Extract the (X, Y) coordinate from the center of the cell holding the provided text.  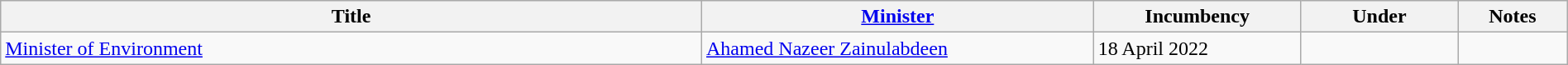
Notes (1513, 17)
Minister of Environment (351, 48)
Ahamed Nazeer Zainulabdeen (898, 48)
Incumbency (1198, 17)
Title (351, 17)
Under (1379, 17)
18 April 2022 (1198, 48)
Minister (898, 17)
